Capture the cell that displays the provided text and extract its (X, Y) central coordinate. 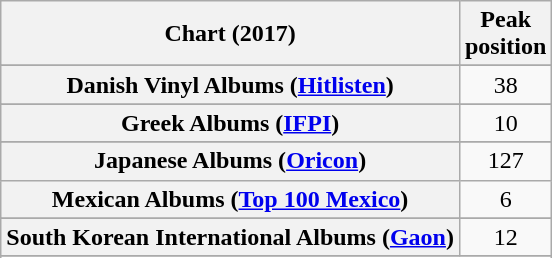
Peakposition (505, 34)
12 (505, 237)
Japanese Albums (Oricon) (230, 161)
38 (505, 85)
Greek Albums (IFPI) (230, 123)
Danish Vinyl Albums (Hitlisten) (230, 85)
Mexican Albums (Top 100 Mexico) (230, 199)
South Korean International Albums (Gaon) (230, 237)
127 (505, 161)
Chart (2017) (230, 34)
6 (505, 199)
10 (505, 123)
